Capture the cell that displays the provided text and extract its (X, Y) central coordinate. 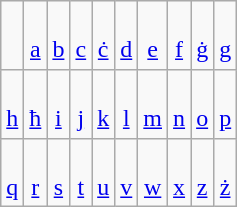
o (202, 104)
j (81, 104)
a (36, 36)
w (153, 172)
f (180, 36)
l (126, 104)
u (104, 172)
k (104, 104)
ħ (36, 104)
b (58, 36)
n (180, 104)
t (81, 172)
ġ (202, 36)
e (153, 36)
ċ (104, 36)
c (81, 36)
m (153, 104)
s (58, 172)
i (58, 104)
h (12, 104)
q (12, 172)
z (202, 172)
x (180, 172)
p (226, 104)
r (36, 172)
d (126, 36)
v (126, 172)
ż (226, 172)
g (226, 36)
